Identify which cell holds the provided text, then report its [X, Y] central coordinate. 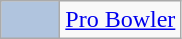
Pro Bowler [120, 20]
